Pinpoint the cell where the given text exists, returning its [X, Y] midpoint coordinate. 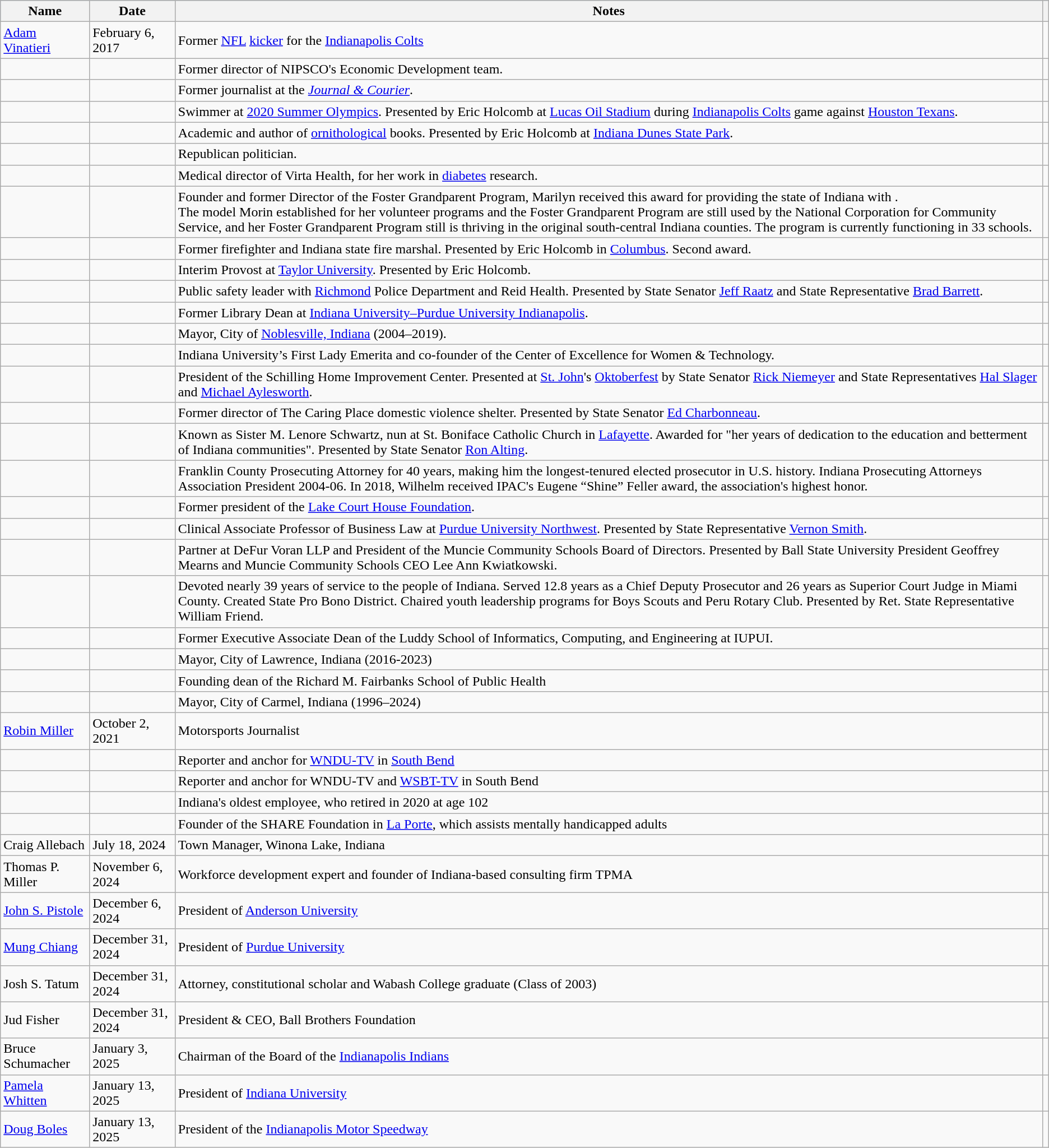
Chairman of the Board of the Indianapolis Indians [609, 1056]
November 6, 2024 [132, 874]
Adam Vinatieri [45, 40]
Former NFL kicker for the Indianapolis Colts [609, 40]
Former director of NIPSCO's Economic Development team. [609, 69]
Interim Provost at Taylor University. Presented by Eric Holcomb. [609, 270]
Mayor, City of Carmel, Indiana (1996–2024) [609, 702]
Workforce development expert and founder of Indiana-based consulting firm TPMA [609, 874]
Reporter and anchor for WNDU-TV in South Bend [609, 760]
Thomas P. Miller [45, 874]
December 6, 2024 [132, 910]
President of Anderson University [609, 910]
Mayor, City of Lawrence, Indiana (2016-2023) [609, 659]
President & CEO, Ball Brothers Foundation [609, 1020]
Academic and author of ornithological books. Presented by Eric Holcomb at Indiana Dunes State Park. [609, 133]
Bruce Schumacher [45, 1056]
President of the Indianapolis Motor Speedway [609, 1129]
Name [45, 11]
Motorsports Journalist [609, 731]
President of Indiana University [609, 1093]
Robin Miller [45, 731]
Pamela Whitten [45, 1093]
Jud Fisher [45, 1020]
Mayor, City of Noblesville, Indiana (2004–2019). [609, 334]
Former Executive Associate Dean of the Luddy School of Informatics, Computing, and Engineering at IUPUI. [609, 638]
February 6, 2017 [132, 40]
Former Library Dean at Indiana University–Purdue University Indianapolis. [609, 312]
Josh S. Tatum [45, 983]
Clinical Associate Professor of Business Law at Purdue University Northwest. Presented by State Representative Vernon Smith. [609, 529]
Republican politician. [609, 154]
Founding dean of the Richard M. Fairbanks School of Public Health [609, 681]
Indiana University’s First Lady Emerita and co-founder of the Center of Excellence for Women & Technology. [609, 355]
October 2, 2021 [132, 731]
Craig Allebach [45, 845]
Medical director of Virta Health, for her work in diabetes research. [609, 175]
Mung Chiang [45, 947]
January 3, 2025 [132, 1056]
Attorney, constitutional scholar and Wabash College graduate (Class of 2003) [609, 983]
John S. Pistole [45, 910]
Reporter and anchor for WNDU-TV and WSBT-TV in South Bend [609, 781]
Public safety leader with Richmond Police Department and Reid Health. Presented by State Senator Jeff Raatz and State Representative Brad Barrett. [609, 291]
Date [132, 11]
Former journalist at the Journal & Courier. [609, 90]
Founder of the SHARE Foundation in La Porte, which assists mentally handicapped adults [609, 824]
Indiana's oldest employee, who retired in 2020 at age 102 [609, 803]
July 18, 2024 [132, 845]
Notes [609, 11]
Doug Boles [45, 1129]
Town Manager, Winona Lake, Indiana [609, 845]
President of Purdue University [609, 947]
Former firefighter and Indiana state fire marshal. Presented by Eric Holcomb in Columbus. Second award. [609, 248]
Former president of the Lake Court House Foundation. [609, 507]
Former director of The Caring Place domestic violence shelter. Presented by State Senator Ed Charbonneau. [609, 413]
Swimmer at 2020 Summer Olympics. Presented by Eric Holcomb at Lucas Oil Stadium during Indianapolis Colts game against Houston Texans. [609, 112]
